Pinpoint the cell where the given text exists, returning its [x, y] midpoint coordinate. 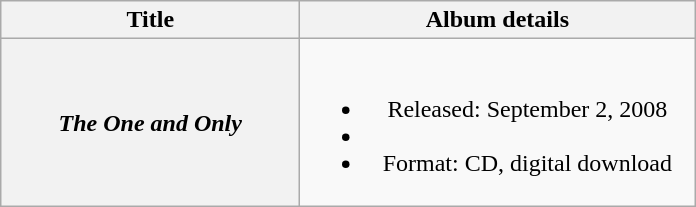
Title [150, 20]
The One and Only [150, 122]
Released: September 2, 2008Format: CD, digital download [498, 122]
Album details [498, 20]
